Detect which cell encompasses the target text, then output its (x, y) center coordinate. 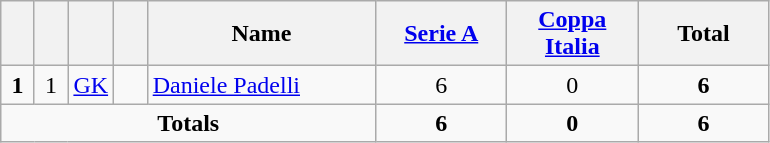
Totals (188, 123)
GK (91, 85)
Daniele Padelli (262, 85)
Serie A (442, 34)
Name (262, 34)
Coppa Italia (572, 34)
Total (704, 34)
